Identify which cell holds the provided text, then report its (X, Y) central coordinate. 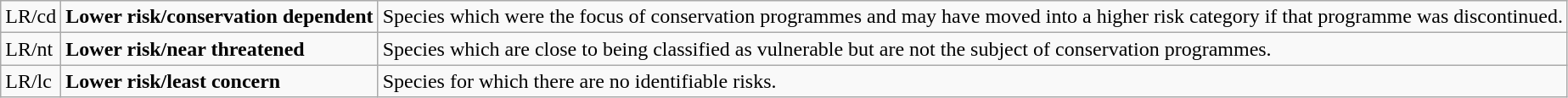
Lower risk/least concern (219, 81)
Species which were the focus of conservation programmes and may have moved into a higher risk category if that programme was discontinued. (973, 17)
Species for which there are no identifiable risks. (973, 81)
Lower risk/conservation dependent (219, 17)
Lower risk/near threatened (219, 49)
LR/nt (31, 49)
LR/lc (31, 81)
Species which are close to being classified as vulnerable but are not the subject of conservation programmes. (973, 49)
LR/cd (31, 17)
